Scan for the cell matching the given text and deliver its [X, Y] coordinate at center. 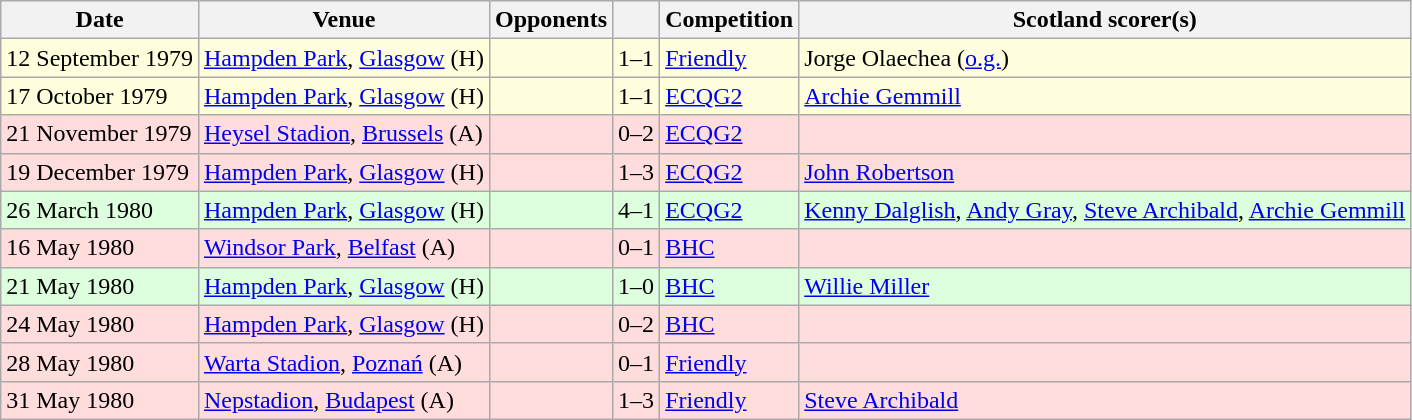
26 March 1980 [100, 210]
Jorge Olaechea (o.g.) [1105, 58]
Venue [344, 20]
12 September 1979 [100, 58]
Steve Archibald [1105, 400]
Windsor Park, Belfast (A) [344, 248]
Warta Stadion, Poznań (A) [344, 362]
Nepstadion, Budapest (A) [344, 400]
Scotland scorer(s) [1105, 20]
24 May 1980 [100, 324]
Opponents [550, 20]
31 May 1980 [100, 400]
Heysel Stadion, Brussels (A) [344, 134]
21 May 1980 [100, 286]
John Robertson [1105, 172]
16 May 1980 [100, 248]
Date [100, 20]
Willie Miller [1105, 286]
21 November 1979 [100, 134]
28 May 1980 [100, 362]
Competition [730, 20]
Archie Gemmill [1105, 96]
1–0 [636, 286]
Kenny Dalglish, Andy Gray, Steve Archibald, Archie Gemmill [1105, 210]
19 December 1979 [100, 172]
17 October 1979 [100, 96]
4–1 [636, 210]
